For the text-containing cell, return its midpoint in (X, Y) coordinate format. 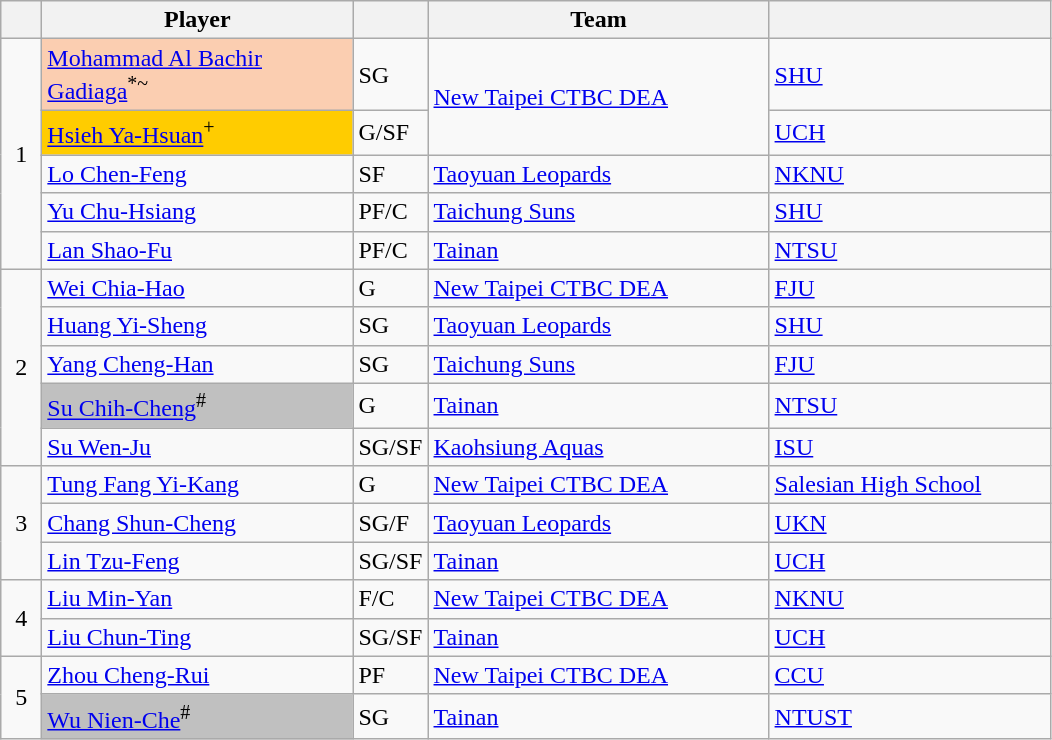
Mohammad Al Bachir Gadiaga*~ (198, 75)
ISU (910, 447)
1 (22, 154)
Salesian High School (910, 485)
Player (198, 20)
F/C (390, 599)
Chang Shun-Cheng (198, 523)
Liu Chun-Ting (198, 637)
4 (22, 618)
3 (22, 523)
CCU (910, 675)
NTUST (910, 716)
Lan Shao-Fu (198, 250)
Lin Tzu-Feng (198, 561)
Kaohsiung Aquas (598, 447)
Zhou Cheng-Rui (198, 675)
SF (390, 174)
PF (390, 675)
2 (22, 368)
Yu Chu-Hsiang (198, 212)
Hsieh Ya-Hsuan+ (198, 132)
Liu Min-Yan (198, 599)
UKN (910, 523)
Su Wen-Ju (198, 447)
Tung Fang Yi-Kang (198, 485)
SG/F (390, 523)
Team (598, 20)
Wei Chia-Hao (198, 288)
Lo Chen-Feng (198, 174)
Wu Nien-Che# (198, 716)
Su Chih-Cheng# (198, 406)
Huang Yi-Sheng (198, 326)
G/SF (390, 132)
Yang Cheng-Han (198, 364)
5 (22, 698)
